Capture the cell that displays the provided text and extract its (x, y) central coordinate. 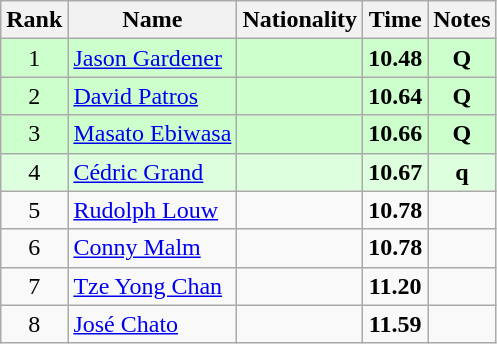
10.66 (396, 134)
Masato Ebiwasa (152, 134)
1 (34, 58)
Rudolph Louw (152, 210)
10.64 (396, 96)
11.20 (396, 286)
Conny Malm (152, 248)
Tze Yong Chan (152, 286)
Time (396, 20)
Jason Gardener (152, 58)
Name (152, 20)
4 (34, 172)
Notes (462, 20)
David Patros (152, 96)
Nationality (300, 20)
5 (34, 210)
11.59 (396, 324)
10.67 (396, 172)
Cédric Grand (152, 172)
6 (34, 248)
Rank (34, 20)
10.48 (396, 58)
7 (34, 286)
2 (34, 96)
3 (34, 134)
8 (34, 324)
q (462, 172)
José Chato (152, 324)
